Find where the given text appears and provide that cell's center as [X, Y] coordinate. 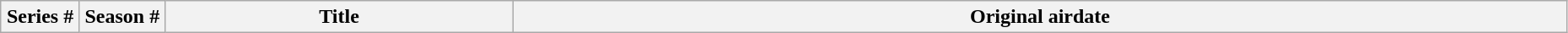
Title [339, 17]
Series # [40, 17]
Season # [121, 17]
Original airdate [1041, 17]
